Locate the cell with the specified text and output its [X, Y] center coordinate. 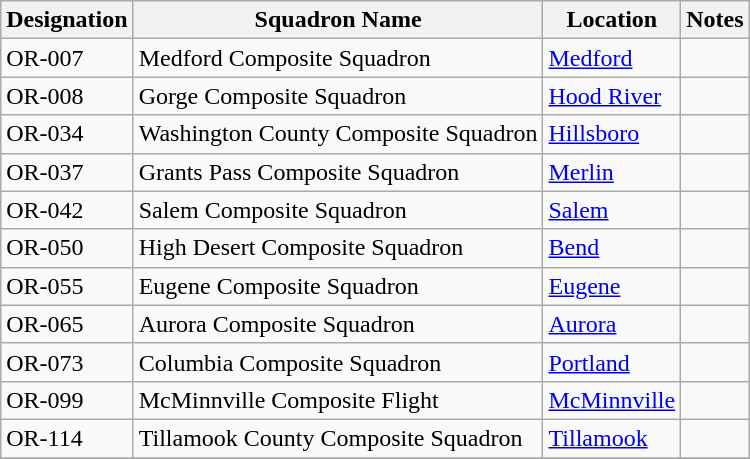
Designation [67, 20]
OR-008 [67, 96]
Eugene [612, 286]
Aurora Composite Squadron [338, 324]
High Desert Composite Squadron [338, 248]
Notes [715, 20]
Hillsboro [612, 134]
OR-099 [67, 400]
OR-114 [67, 438]
Medford Composite Squadron [338, 58]
Merlin [612, 172]
Medford [612, 58]
Grants Pass Composite Squadron [338, 172]
OR-073 [67, 362]
OR-007 [67, 58]
Squadron Name [338, 20]
Washington County Composite Squadron [338, 134]
Hood River [612, 96]
OR-065 [67, 324]
Tillamook [612, 438]
Eugene Composite Squadron [338, 286]
Location [612, 20]
Columbia Composite Squadron [338, 362]
Salem Composite Squadron [338, 210]
Bend [612, 248]
OR-042 [67, 210]
McMinnville [612, 400]
Gorge Composite Squadron [338, 96]
OR-050 [67, 248]
McMinnville Composite Flight [338, 400]
Aurora [612, 324]
Salem [612, 210]
Portland [612, 362]
OR-055 [67, 286]
OR-037 [67, 172]
Tillamook County Composite Squadron [338, 438]
OR-034 [67, 134]
